For the text-containing cell, return its midpoint in [x, y] coordinate format. 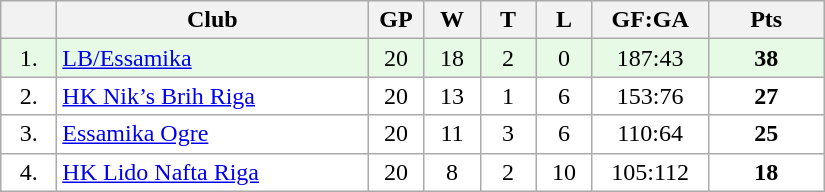
2. [29, 96]
1 [508, 96]
105:112 [650, 172]
110:64 [650, 134]
Club [212, 20]
HK Nik’s Brih Riga [212, 96]
LB/Essamika [212, 58]
T [508, 20]
153:76 [650, 96]
3 [508, 134]
L [564, 20]
Essamika Ogre [212, 134]
GP [396, 20]
187:43 [650, 58]
GF:GA [650, 20]
27 [766, 96]
8 [452, 172]
25 [766, 134]
HK Lido Nafta Riga [212, 172]
38 [766, 58]
0 [564, 58]
13 [452, 96]
11 [452, 134]
1. [29, 58]
10 [564, 172]
3. [29, 134]
4. [29, 172]
W [452, 20]
Pts [766, 20]
